Pinpoint the cell where the given text exists, returning its (X, Y) midpoint coordinate. 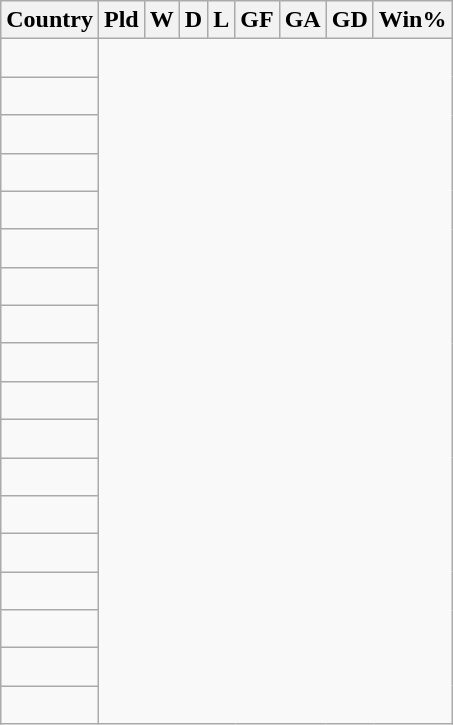
GD (350, 20)
Pld (121, 20)
GA (302, 20)
Country (50, 20)
Win% (412, 20)
GF (257, 20)
L (222, 20)
W (162, 20)
D (193, 20)
